For the text-containing cell, return its midpoint in [X, Y] coordinate format. 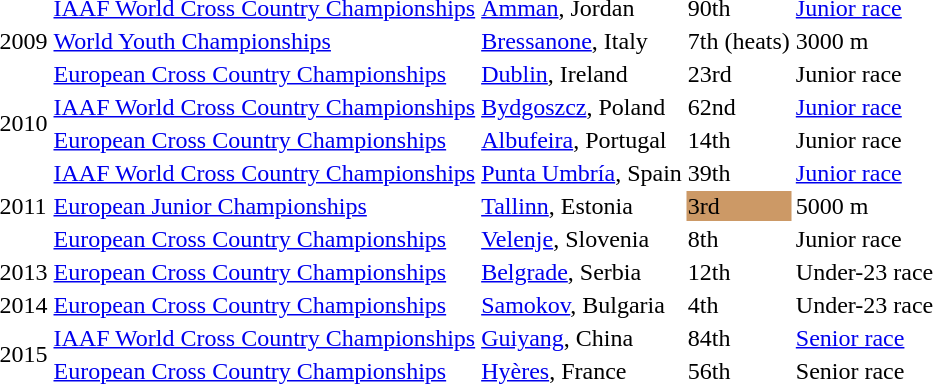
Bressanone, Italy [582, 41]
Bydgoszcz, Poland [582, 107]
39th [738, 173]
Albufeira, Portugal [582, 140]
Tallinn, Estonia [582, 206]
Dublin, Ireland [582, 74]
Velenje, Slovenia [582, 239]
European Junior Championships [264, 206]
World Youth Championships [264, 41]
Guiyang, China [582, 338]
Belgrade, Serbia [582, 272]
3rd [738, 206]
Samokov, Bulgaria [582, 305]
23rd [738, 74]
Punta Umbría, Spain [582, 173]
12th [738, 272]
8th [738, 239]
14th [738, 140]
4th [738, 305]
84th [738, 338]
7th (heats) [738, 41]
62nd [738, 107]
